Pinpoint the cell where the given text exists, returning its (X, Y) midpoint coordinate. 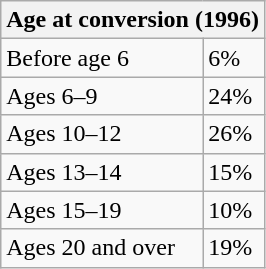
19% (234, 248)
15% (234, 172)
Ages 13–14 (102, 172)
Ages 10–12 (102, 134)
Ages 20 and over (102, 248)
10% (234, 210)
Before age 6 (102, 58)
Ages 15–19 (102, 210)
24% (234, 96)
26% (234, 134)
Ages 6–9 (102, 96)
Age at conversion (1996) (133, 20)
6% (234, 58)
